Output the [x, y] coordinate of the center of the cell containing the given text.  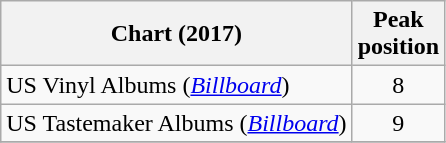
US Tastemaker Albums (Billboard) [176, 123]
9 [398, 123]
US Vinyl Albums (Billboard) [176, 85]
8 [398, 85]
Peakposition [398, 34]
Chart (2017) [176, 34]
